Capture the cell that displays the provided text and extract its [X, Y] central coordinate. 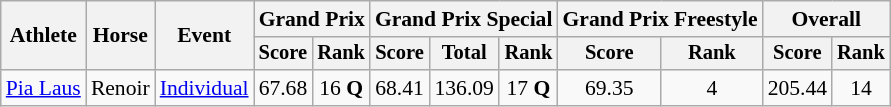
69.35 [609, 88]
Total [464, 54]
Athlete [44, 36]
Renoir [120, 88]
16 Q [341, 88]
4 [712, 88]
Event [204, 36]
Grand Prix [312, 19]
17 Q [528, 88]
14 [861, 88]
Pia Laus [44, 88]
68.41 [400, 88]
136.09 [464, 88]
205.44 [798, 88]
Individual [204, 88]
Grand Prix Freestyle [660, 19]
67.68 [284, 88]
Overall [826, 19]
Grand Prix Special [464, 19]
Horse [120, 36]
